Determine the (x, y) coordinate at the center of the cell enclosing the given text.  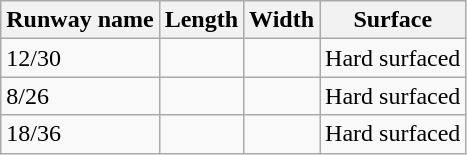
8/26 (80, 96)
Width (282, 20)
Length (201, 20)
Surface (393, 20)
18/36 (80, 134)
12/30 (80, 58)
Runway name (80, 20)
